Provide the [X, Y] coordinate of the cell's center where the given text is located.  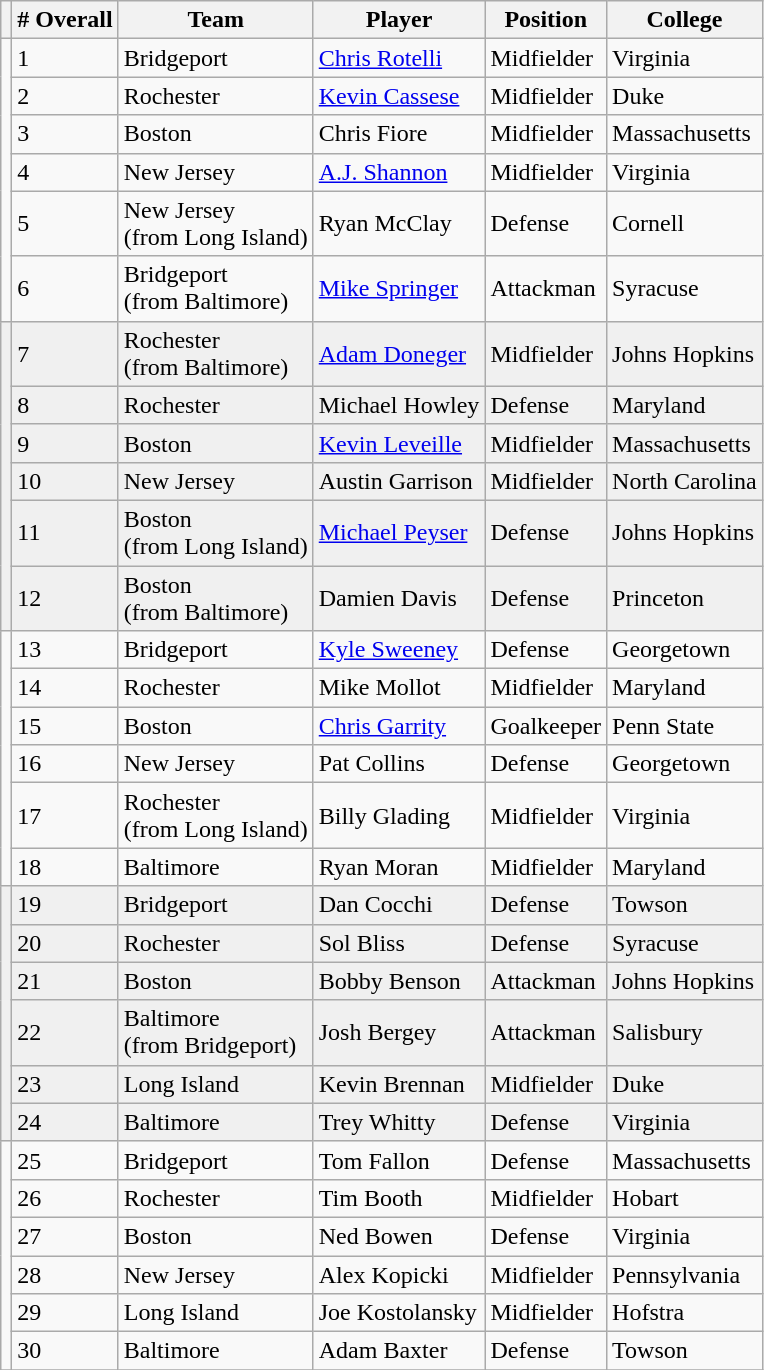
Joe Kostolansky [399, 1313]
Austin Garrison [399, 481]
20 [65, 943]
Princeton [685, 598]
6 [65, 288]
27 [65, 1236]
14 [65, 688]
5 [65, 224]
13 [65, 650]
Josh Bergey [399, 1032]
26 [65, 1198]
Mike Springer [399, 288]
Penn State [685, 726]
2 [65, 96]
Damien Davis [399, 598]
Ryan Moran [399, 867]
Player [399, 20]
8 [65, 405]
4 [65, 172]
29 [65, 1313]
16 [65, 764]
Rochester(from Baltimore) [216, 354]
15 [65, 726]
Ned Bowen [399, 1236]
Cornell [685, 224]
Bobby Benson [399, 981]
Pat Collins [399, 764]
19 [65, 905]
Boston(from Long Island) [216, 532]
30 [65, 1351]
Position [546, 20]
28 [65, 1275]
9 [65, 443]
17 [65, 816]
Ryan McClay [399, 224]
Sol Bliss [399, 943]
Pennsylvania [685, 1275]
25 [65, 1160]
Kevin Brennan [399, 1084]
Mike Mollot [399, 688]
1 [65, 58]
Bridgeport(from Baltimore) [216, 288]
Michael Peyser [399, 532]
24 [65, 1122]
21 [65, 981]
North Carolina [685, 481]
Goalkeeper [546, 726]
Kevin Cassese [399, 96]
Alex Kopicki [399, 1275]
Michael Howley [399, 405]
12 [65, 598]
23 [65, 1084]
Hobart [685, 1198]
10 [65, 481]
Adam Doneger [399, 354]
Tom Fallon [399, 1160]
Chris Fiore [399, 134]
Rochester(from Long Island) [216, 816]
New Jersey(from Long Island) [216, 224]
# Overall [65, 20]
Salisbury [685, 1032]
College [685, 20]
A.J. Shannon [399, 172]
Chris Rotelli [399, 58]
22 [65, 1032]
Kyle Sweeney [399, 650]
Chris Garrity [399, 726]
Billy Glading [399, 816]
Boston(from Baltimore) [216, 598]
7 [65, 354]
Trey Whitty [399, 1122]
3 [65, 134]
Hofstra [685, 1313]
Team [216, 20]
Baltimore(from Bridgeport) [216, 1032]
18 [65, 867]
Dan Cocchi [399, 905]
Tim Booth [399, 1198]
11 [65, 532]
Adam Baxter [399, 1351]
Kevin Leveille [399, 443]
